From the cell containing the given text, extract its center point as [X, Y] coordinate. 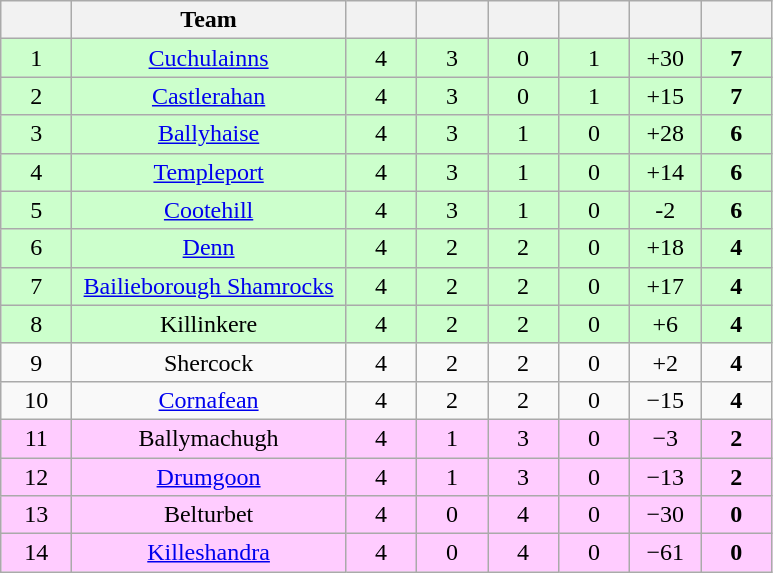
5 [36, 210]
Cornafean [209, 400]
+28 [666, 134]
Team [209, 20]
Cootehill [209, 210]
Killinkere [209, 324]
Templeport [209, 172]
+15 [666, 96]
−30 [666, 515]
Castlerahan [209, 96]
Drumgoon [209, 477]
−61 [666, 553]
11 [36, 438]
Killeshandra [209, 553]
Denn [209, 248]
−3 [666, 438]
−13 [666, 477]
12 [36, 477]
+18 [666, 248]
+6 [666, 324]
+14 [666, 172]
10 [36, 400]
13 [36, 515]
Ballymachugh [209, 438]
−15 [666, 400]
Ballyhaise [209, 134]
+30 [666, 58]
14 [36, 553]
Belturbet [209, 515]
+2 [666, 362]
Bailieborough Shamrocks [209, 286]
-2 [666, 210]
Cuchulainns [209, 58]
9 [36, 362]
Shercock [209, 362]
8 [36, 324]
+17 [666, 286]
